Scan for the cell matching the given text and deliver its (X, Y) coordinate at center. 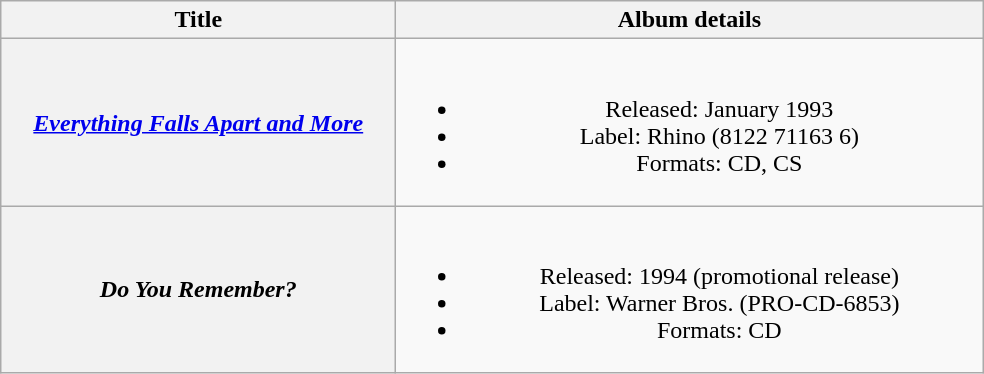
Everything Falls Apart and More (198, 122)
Title (198, 20)
Released: 1994 (promotional release)Label: Warner Bros. (PRO-CD-6853)Formats: CD (690, 290)
Album details (690, 20)
Released: January 1993Label: Rhino (8122 71163 6)Formats: CD, CS (690, 122)
Do You Remember? (198, 290)
